For the text-containing cell, return its midpoint in [x, y] coordinate format. 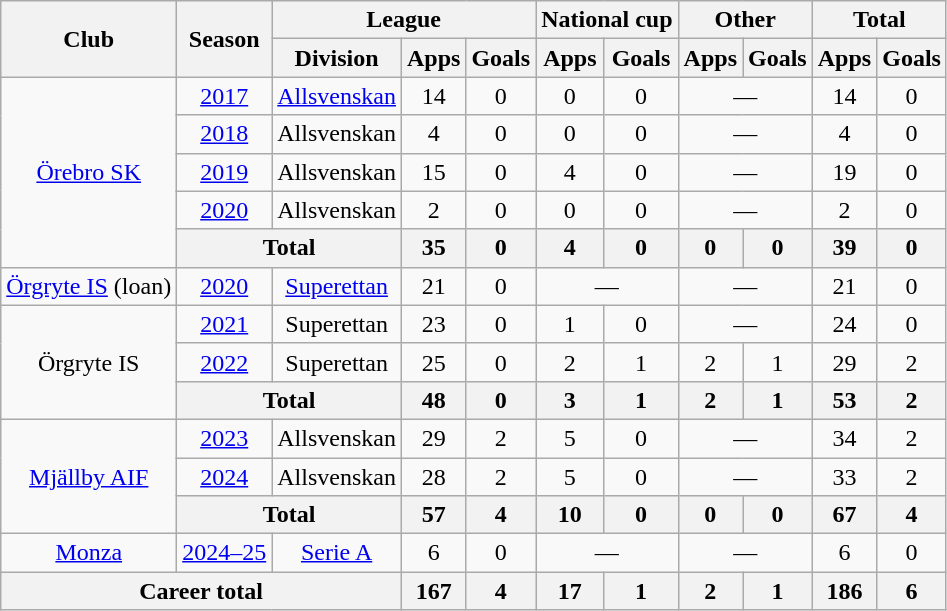
Örebro SK [89, 172]
15 [433, 172]
2022 [224, 362]
57 [433, 515]
39 [844, 248]
25 [433, 362]
53 [844, 400]
23 [433, 324]
2024 [224, 477]
Örgryte IS [89, 362]
2023 [224, 438]
Club [89, 39]
24 [844, 324]
67 [844, 515]
17 [570, 591]
2024–25 [224, 553]
34 [844, 438]
186 [844, 591]
10 [570, 515]
2018 [224, 134]
33 [844, 477]
Monza [89, 553]
19 [844, 172]
Career total [202, 591]
Örgryte IS (loan) [89, 286]
Mjällby AIF [89, 476]
Division [337, 58]
2017 [224, 96]
28 [433, 477]
Serie A [337, 553]
167 [433, 591]
National cup [607, 20]
League [404, 20]
2019 [224, 172]
48 [433, 400]
Season [224, 39]
2021 [224, 324]
3 [570, 400]
Other [745, 20]
35 [433, 248]
